Pinpoint the cell where the given text exists, returning its [x, y] midpoint coordinate. 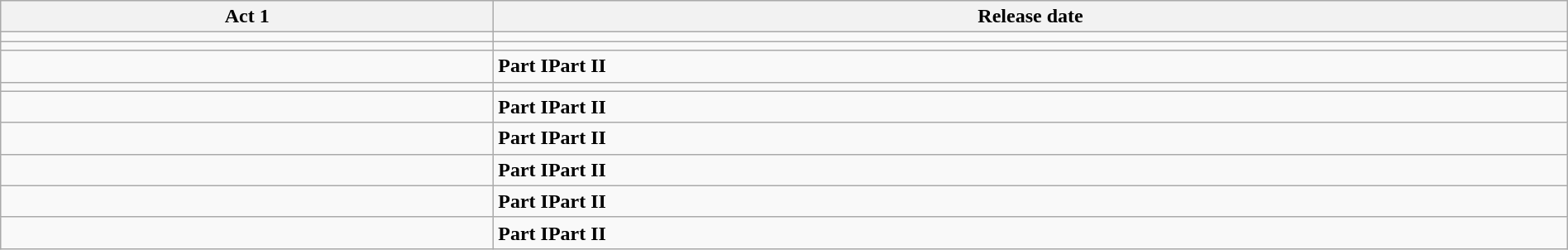
Act 1 [247, 17]
Release date [1030, 17]
